From the cell containing the given text, extract its center point as (X, Y) coordinate. 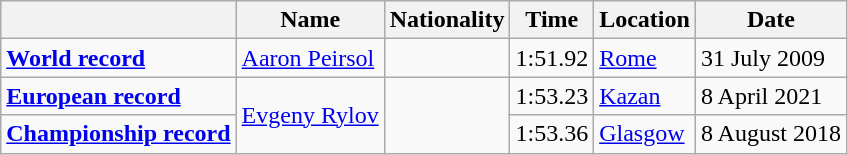
Rome (645, 58)
8 August 2018 (770, 134)
Date (770, 20)
Nationality (447, 20)
Glasgow (645, 134)
1:51.92 (552, 58)
Name (310, 20)
8 April 2021 (770, 96)
31 July 2009 (770, 58)
European record (118, 96)
Aaron Peirsol (310, 58)
World record (118, 58)
Time (552, 20)
Location (645, 20)
1:53.23 (552, 96)
Evgeny Rylov (310, 115)
1:53.36 (552, 134)
Kazan (645, 96)
Championship record (118, 134)
